Extract the (X, Y) coordinate from the center of the cell holding the provided text.  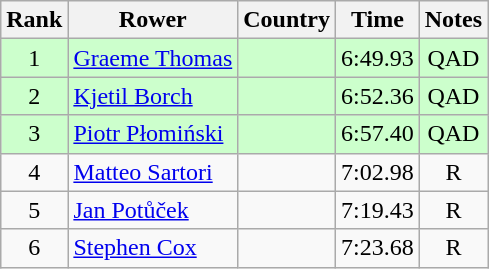
6:49.93 (377, 58)
5 (34, 210)
Time (377, 20)
6:57.40 (377, 134)
6:52.36 (377, 96)
7:23.68 (377, 248)
Graeme Thomas (153, 58)
Stephen Cox (153, 248)
4 (34, 172)
1 (34, 58)
7:19.43 (377, 210)
Country (287, 20)
Rank (34, 20)
3 (34, 134)
Notes (453, 20)
Matteo Sartori (153, 172)
7:02.98 (377, 172)
Jan Potůček (153, 210)
Kjetil Borch (153, 96)
Piotr Płomiński (153, 134)
Rower (153, 20)
2 (34, 96)
6 (34, 248)
